Pinpoint the cell where the given text exists, returning its [x, y] midpoint coordinate. 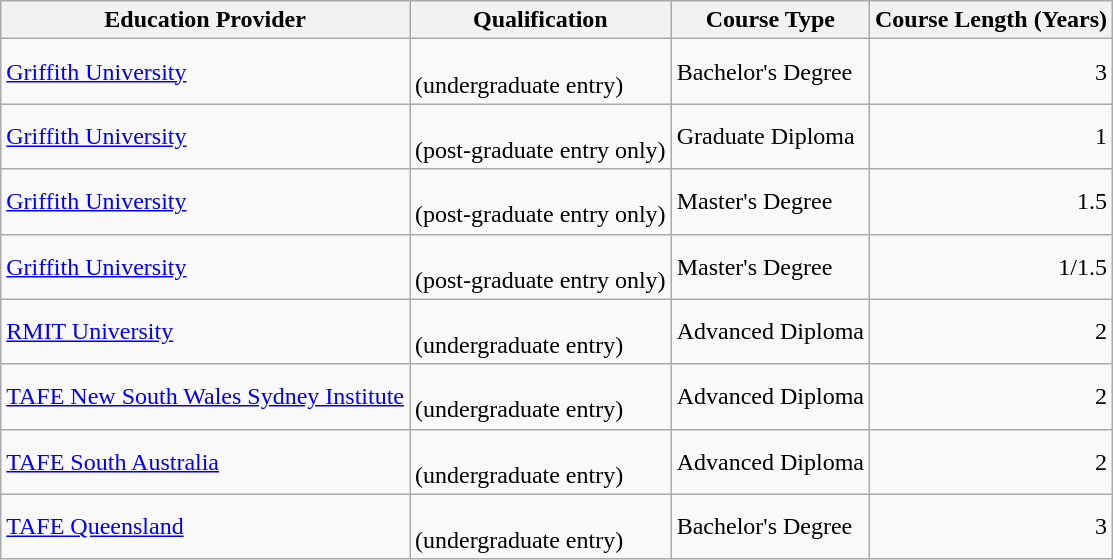
1.5 [992, 202]
Course Length (Years) [992, 20]
Graduate Diploma [770, 136]
TAFE South Australia [206, 462]
1/1.5 [992, 266]
1 [992, 136]
RMIT University [206, 332]
Education Provider [206, 20]
Course Type [770, 20]
TAFE New South Wales Sydney Institute [206, 396]
Qualification [541, 20]
TAFE Queensland [206, 526]
